Pinpoint the cell where the given text exists, returning its (X, Y) midpoint coordinate. 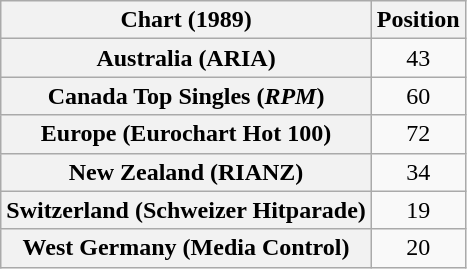
Chart (1989) (186, 20)
Position (418, 20)
West Germany (Media Control) (186, 248)
Europe (Eurochart Hot 100) (186, 134)
Australia (ARIA) (186, 58)
Canada Top Singles (RPM) (186, 96)
34 (418, 172)
20 (418, 248)
60 (418, 96)
72 (418, 134)
New Zealand (RIANZ) (186, 172)
43 (418, 58)
19 (418, 210)
Switzerland (Schweizer Hitparade) (186, 210)
